Scan for the cell matching the given text and deliver its (x, y) coordinate at center. 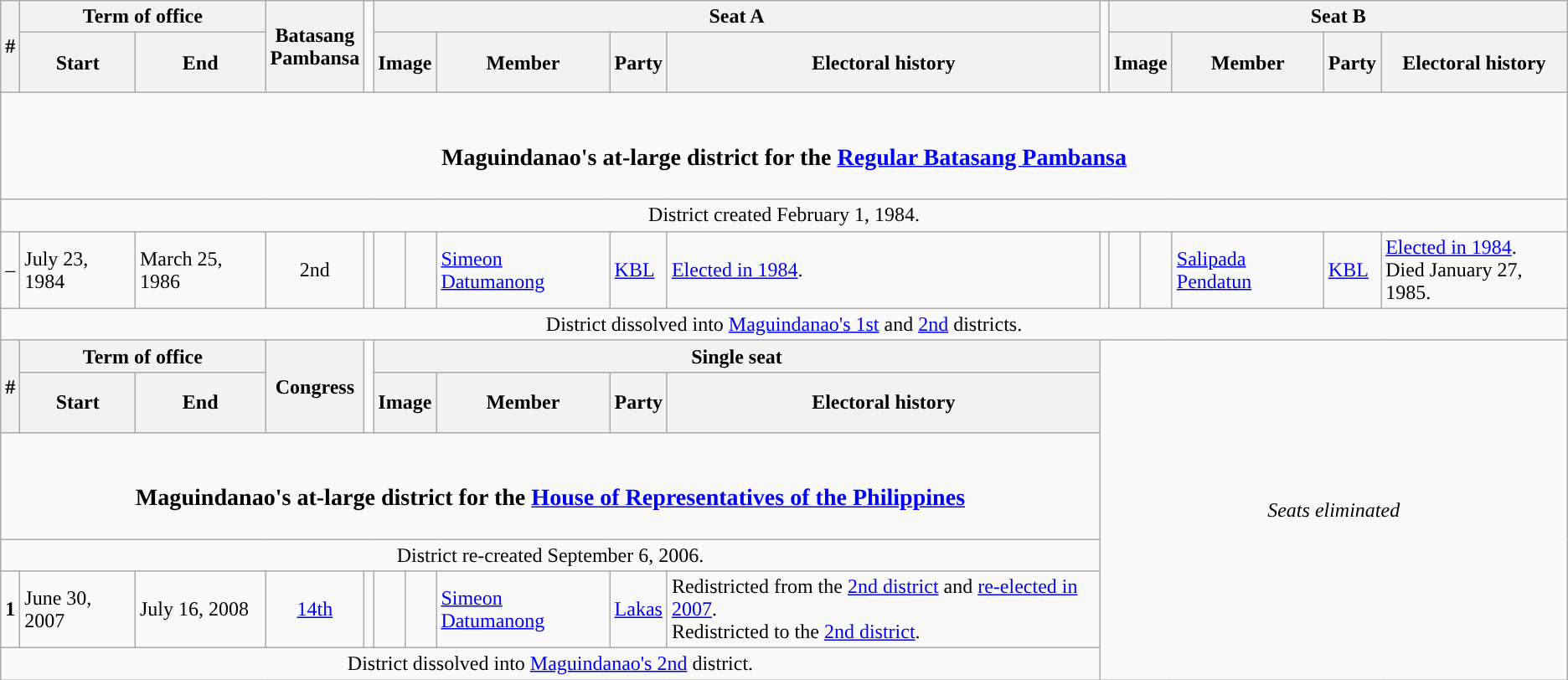
Maguindanao's at-large district for the Regular Batasang Pambansa (784, 146)
District created February 1, 1984. (784, 215)
Seat B (1338, 17)
District dissolved into Maguindanao's 2nd district. (550, 664)
Redistricted from the 2nd district and re-elected in 2007. Redistricted to the 2nd district. (883, 610)
Maguindanao's at-large district for the House of Representatives of the Philippines (550, 486)
– (10, 270)
1 (10, 610)
14th (315, 610)
July 16, 2008 (200, 610)
Salipada Pendatun (1248, 270)
Seats eliminated (1333, 509)
2nd (315, 270)
Elected in 1984. (883, 270)
June 30, 2007 (78, 610)
District dissolved into Maguindanao's 1st and 2nd districts. (784, 324)
Congress (315, 386)
Lakas (638, 610)
Single seat (737, 356)
District re-created September 6, 2006. (550, 555)
BatasangPambansa (315, 47)
Elected in 1984. Died January 27, 1985. (1474, 270)
March 25, 1986 (200, 270)
July 23, 1984 (78, 270)
Seat A (737, 17)
